Return (X, Y) of the center of cell containing provided text 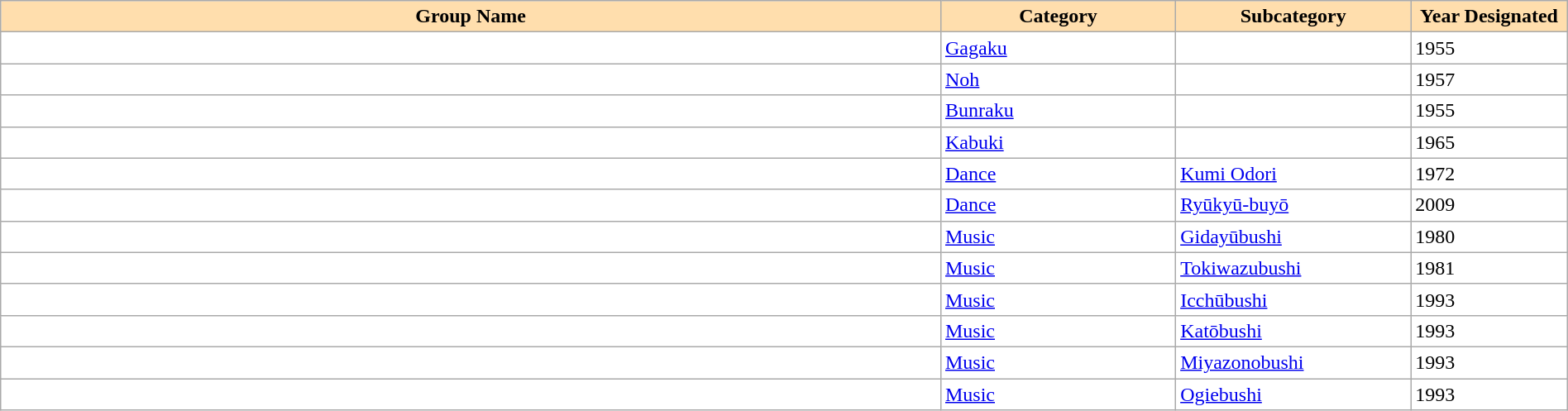
Kabuki (1058, 142)
Miyazonobushi (1293, 362)
Year Designated (1489, 17)
Subcategory (1293, 17)
Ryūkyū-buyō (1293, 205)
Icchūbushi (1293, 299)
Ogiebushi (1293, 394)
Category (1058, 17)
1981 (1489, 268)
Katōbushi (1293, 331)
1965 (1489, 142)
Bunraku (1058, 111)
Tokiwazubushi (1293, 268)
Kumi Odori (1293, 174)
2009 (1489, 205)
1957 (1489, 79)
Noh (1058, 79)
Group Name (471, 17)
Gidayūbushi (1293, 237)
Gagaku (1058, 48)
1972 (1489, 174)
1980 (1489, 237)
